Pinpoint the cell where the given text exists, returning its [x, y] midpoint coordinate. 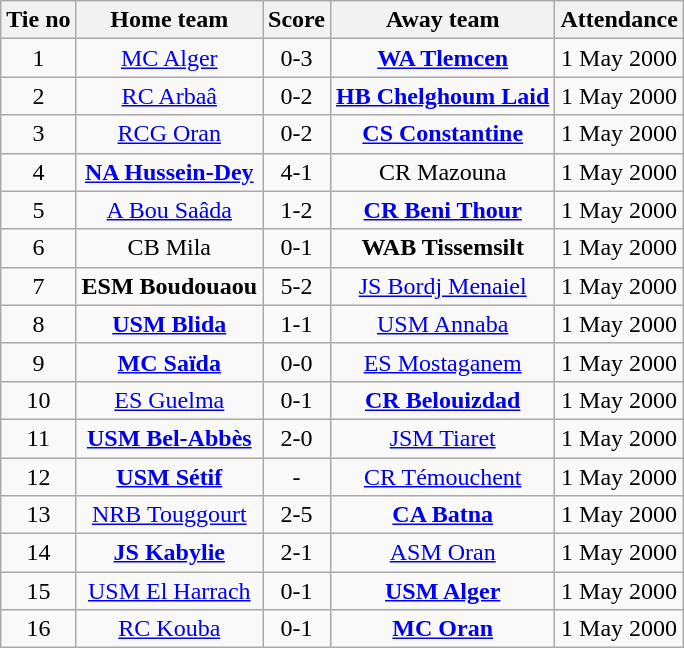
CA Batna [442, 515]
- [297, 477]
5 [38, 210]
ESM Boudouaou [169, 286]
USM Bel-Abbès [169, 438]
ES Mostaganem [442, 362]
16 [38, 629]
CR Beni Thour [442, 210]
A Bou Saâda [169, 210]
15 [38, 591]
2 [38, 96]
Home team [169, 20]
5-2 [297, 286]
USM Blida [169, 324]
WAB Tissemsilt [442, 248]
CB Mila [169, 248]
JSM Tiaret [442, 438]
14 [38, 553]
1-1 [297, 324]
9 [38, 362]
8 [38, 324]
0-0 [297, 362]
MC Oran [442, 629]
11 [38, 438]
RCG Oran [169, 134]
2-0 [297, 438]
NA Hussein-Dey [169, 172]
Tie no [38, 20]
CR Mazouna [442, 172]
2-1 [297, 553]
1-2 [297, 210]
USM Annaba [442, 324]
USM El Harrach [169, 591]
Score [297, 20]
2-5 [297, 515]
WA Tlemcen [442, 58]
0-3 [297, 58]
ES Guelma [169, 400]
MC Saïda [169, 362]
USM Sétif [169, 477]
1 [38, 58]
7 [38, 286]
Attendance [619, 20]
ASM Oran [442, 553]
4-1 [297, 172]
RC Arbaâ [169, 96]
10 [38, 400]
NRB Touggourt [169, 515]
USM Alger [442, 591]
CR Belouizdad [442, 400]
MC Alger [169, 58]
JS Kabylie [169, 553]
12 [38, 477]
13 [38, 515]
4 [38, 172]
HB Chelghoum Laid [442, 96]
RC Kouba [169, 629]
CS Constantine [442, 134]
CR Témouchent [442, 477]
Away team [442, 20]
3 [38, 134]
6 [38, 248]
JS Bordj Menaiel [442, 286]
